Find where the given text appears and provide that cell's center as [x, y] coordinate. 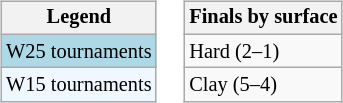
Finals by surface [263, 18]
Hard (2–1) [263, 51]
Legend [78, 18]
W25 tournaments [78, 51]
Clay (5–4) [263, 85]
W15 tournaments [78, 85]
